For the text-containing cell, return its midpoint in [X, Y] coordinate format. 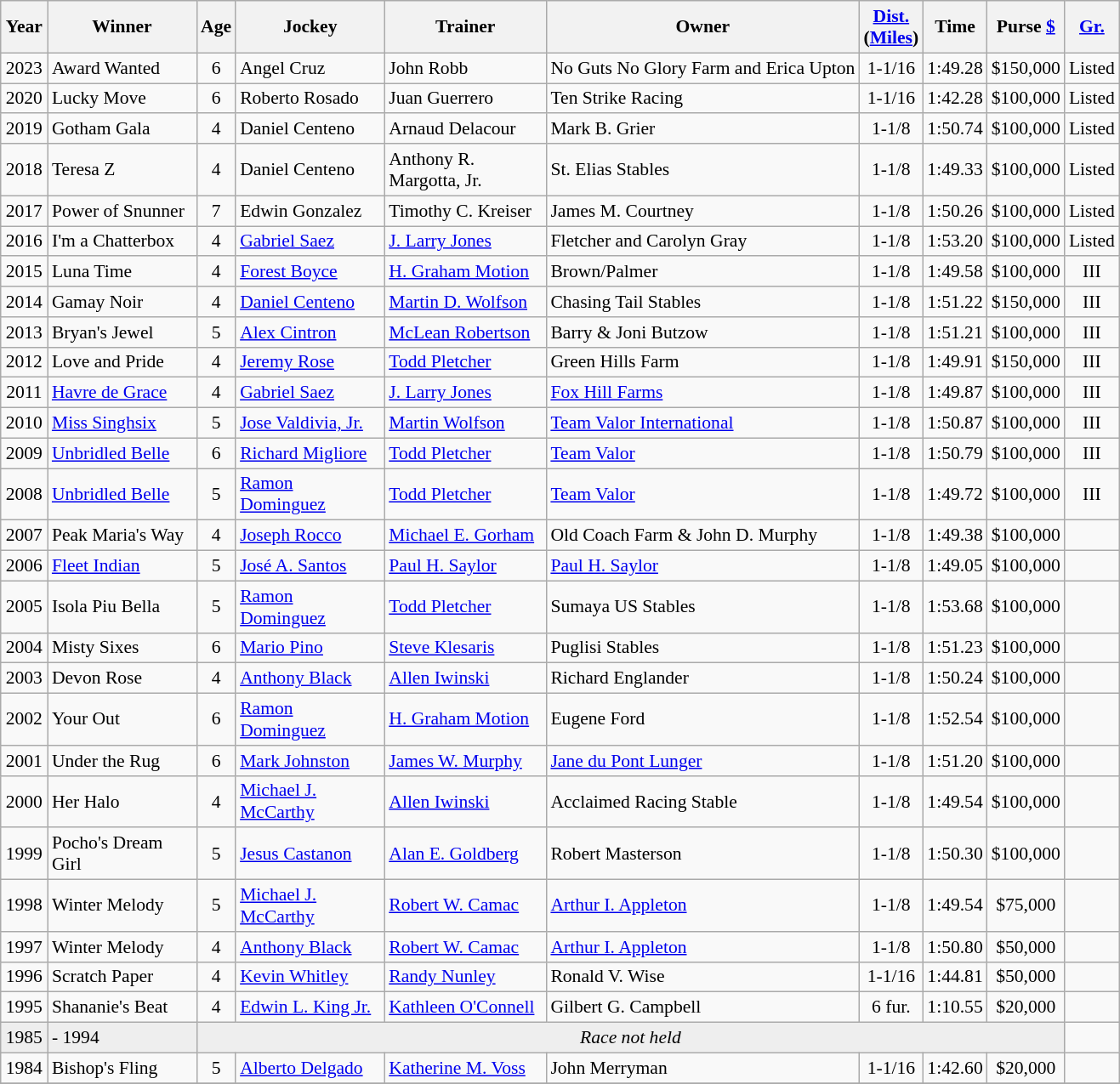
Your Out [122, 719]
McLean Robertson [465, 332]
- 1994 [122, 1038]
1:53.68 [954, 607]
Havre de Grace [122, 393]
2012 [24, 362]
Jane du Pont Lunger [702, 761]
Arnaud Delacour [465, 129]
James M. Courtney [702, 211]
2001 [24, 761]
1:49.91 [954, 362]
Jockey [310, 27]
1:50.79 [954, 453]
Time [954, 27]
Pocho's Dream Girl [122, 854]
1:50.87 [954, 423]
Anthony R. Margotta, Jr. [465, 170]
2011 [24, 393]
Kathleen O'Connell [465, 1007]
Fleet Indian [122, 566]
James W. Murphy [465, 761]
Sumaya US Stables [702, 607]
John Merryman [702, 1068]
Dist. (Miles) [891, 27]
1:49.58 [954, 272]
2006 [24, 566]
1984 [24, 1068]
Steve Klesaris [465, 648]
1:51.22 [954, 302]
1:42.60 [954, 1068]
Isola Piu Bella [122, 607]
Purse $ [1026, 27]
Shananie's Beat [122, 1007]
Joseph Rocco [310, 536]
Mario Pino [310, 648]
Alan E. Goldberg [465, 854]
Year [24, 27]
Ronald V. Wise [702, 977]
1:50.24 [954, 678]
1:44.81 [954, 977]
$75,000 [1026, 906]
1:52.54 [954, 719]
John Robb [465, 68]
Puglisi Stables [702, 648]
Juan Guerrero [465, 99]
Luna Time [122, 272]
1:50.74 [954, 129]
2004 [24, 648]
1998 [24, 906]
1:51.23 [954, 648]
Devon Rose [122, 678]
Roberto Rosado [310, 99]
Green Hills Farm [702, 362]
2019 [24, 129]
Peak Maria's Way [122, 536]
Owner [702, 27]
1985 [24, 1038]
Mark Johnston [310, 761]
2017 [24, 211]
2023 [24, 68]
2014 [24, 302]
Katherine M. Voss [465, 1068]
7 [216, 211]
Eugene Ford [702, 719]
Team Valor International [702, 423]
I'm a Chatterbox [122, 241]
Randy Nunley [465, 977]
Robert Masterson [702, 854]
Teresa Z [122, 170]
José A. Santos [310, 566]
Gr. [1092, 27]
1:49.33 [954, 170]
Gilbert G. Campbell [702, 1007]
1:50.26 [954, 211]
2003 [24, 678]
2016 [24, 241]
1:49.87 [954, 393]
Winner [122, 27]
Race not held [631, 1038]
1999 [24, 854]
Martin D. Wolfson [465, 302]
1:49.38 [954, 536]
Richard Englander [702, 678]
2020 [24, 99]
2008 [24, 495]
2015 [24, 272]
Scratch Paper [122, 977]
Acclaimed Racing Stable [702, 801]
1996 [24, 977]
1:42.28 [954, 99]
Richard Migliore [310, 453]
Gamay Noir [122, 302]
Trainer [465, 27]
Jeremy Rose [310, 362]
Angel Cruz [310, 68]
Gotham Gala [122, 129]
2009 [24, 453]
Michael E. Gorham [465, 536]
1:49.72 [954, 495]
Edwin L. King Jr. [310, 1007]
Old Coach Farm & John D. Murphy [702, 536]
Her Halo [122, 801]
2002 [24, 719]
2005 [24, 607]
2000 [24, 801]
Power of Snunner [122, 211]
1:49.28 [954, 68]
1:50.80 [954, 947]
Lucky Move [122, 99]
6 fur. [891, 1007]
2013 [24, 332]
Timothy C. Kreiser [465, 211]
2010 [24, 423]
Fox Hill Farms [702, 393]
1:50.30 [954, 854]
Award Wanted [122, 68]
1:49.05 [954, 566]
Edwin Gonzalez [310, 211]
Under the Rug [122, 761]
No Guts No Glory Farm and Erica Upton [702, 68]
Bryan's Jewel [122, 332]
Barry & Joni Butzow [702, 332]
Bishop's Fling [122, 1068]
2007 [24, 536]
Jose Valdivia, Jr. [310, 423]
1995 [24, 1007]
1:51.21 [954, 332]
Love and Pride [122, 362]
1:51.20 [954, 761]
Martin Wolfson [465, 423]
Chasing Tail Stables [702, 302]
2018 [24, 170]
Forest Boyce [310, 272]
St. Elias Stables [702, 170]
Brown/Palmer [702, 272]
Age [216, 27]
Jesus Castanon [310, 854]
Kevin Whitley [310, 977]
Fletcher and Carolyn Gray [702, 241]
Alex Cintron [310, 332]
Alberto Delgado [310, 1068]
1:53.20 [954, 241]
Miss Singhsix [122, 423]
Mark B. Grier [702, 129]
Misty Sixes [122, 648]
1:10.55 [954, 1007]
Ten Strike Racing [702, 99]
1997 [24, 947]
